Find where the given text appears and provide that cell's center as [X, Y] coordinate. 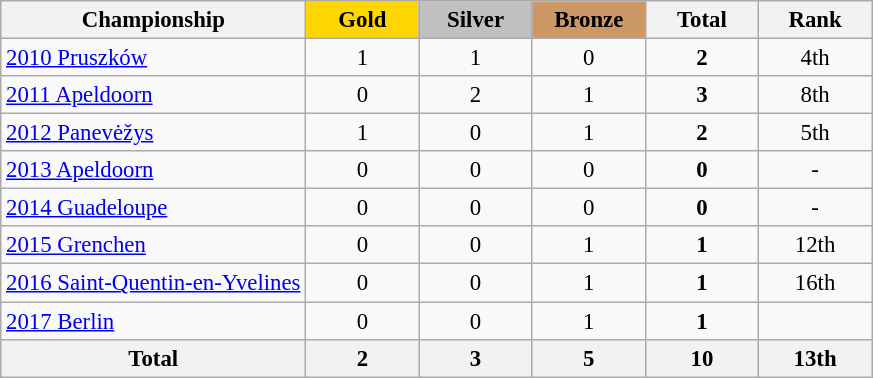
2010 Pruszków [154, 58]
Rank [816, 20]
2016 Saint-Quentin-en-Yvelines [154, 283]
2014 Guadeloupe [154, 208]
10 [702, 358]
8th [816, 95]
2017 Berlin [154, 321]
Bronze [588, 20]
2013 Apeldoorn [154, 170]
Silver [476, 20]
2011 Apeldoorn [154, 95]
12th [816, 245]
2012 Panevėžys [154, 133]
13th [816, 358]
Gold [362, 20]
4th [816, 58]
2015 Grenchen [154, 245]
5th [816, 133]
16th [816, 283]
Championship [154, 20]
5 [588, 358]
